Detect which cell encompasses the target text, then output its (x, y) center coordinate. 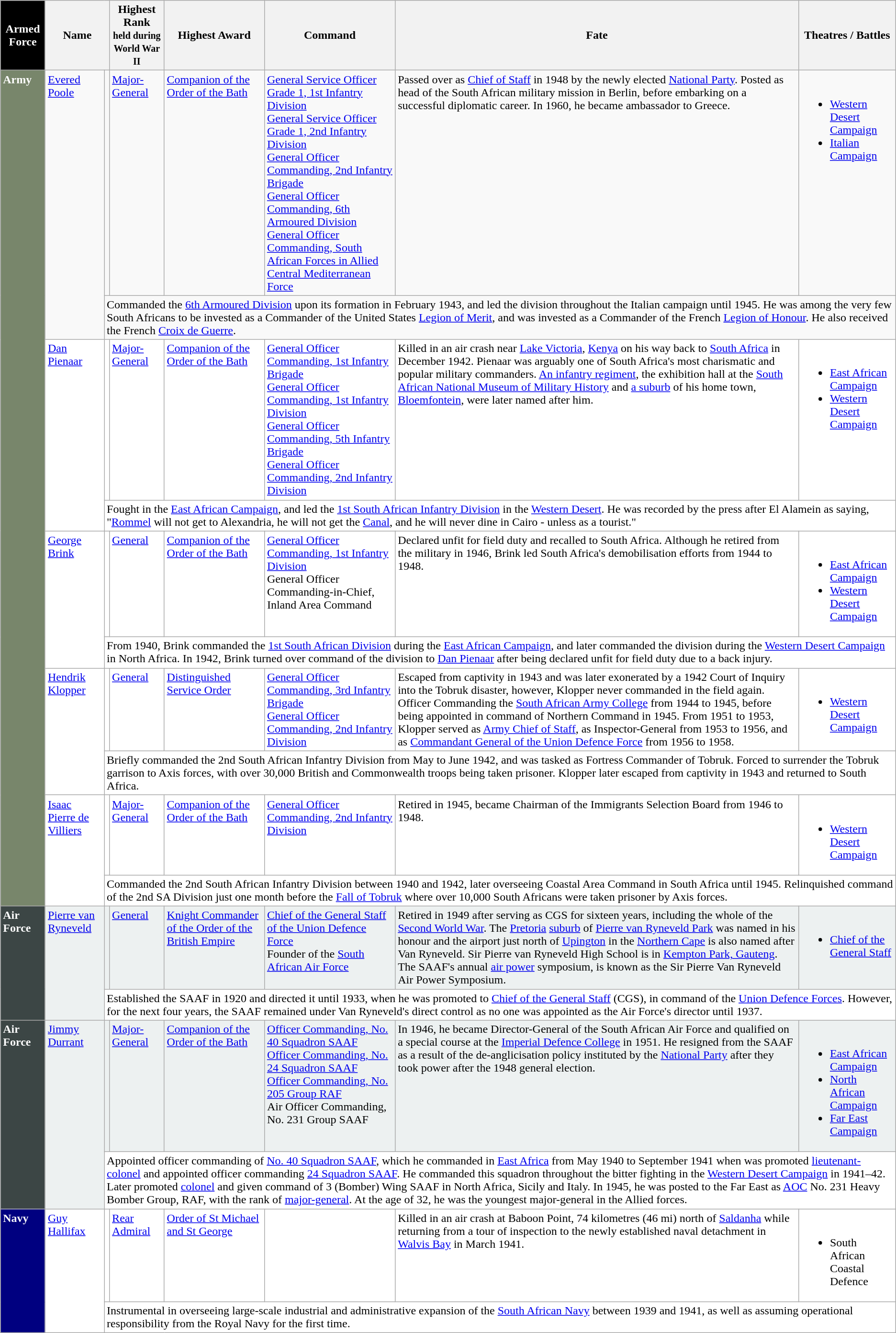
Evered Poole (75, 205)
Jimmy Durrant (75, 1115)
Retired in 1945, became Chairman of the Immigrants Selection Board from 1946 to 1948. (597, 835)
General Officer Commanding, 1st Infantry DivisionGeneral Officer Commanding-in-Chief, Inland Area Command (329, 584)
Chief of the General Staff (847, 947)
Western Desert CampaignItalian Campaign (847, 183)
Name (77, 35)
East African CampaignNorth African CampaignFar East Campaign (847, 1086)
Guy Hallifax (75, 1271)
Pierre van Ryneveld (75, 963)
Navy (23, 1271)
Army (23, 488)
Armed Force (23, 35)
Highest Award (214, 35)
Isaac Pierre de Villiers (75, 850)
Command (329, 35)
Knight Commander of the Order of the British Empire (214, 947)
Rear Admiral (137, 1255)
Chief of the General Staff of the Union Defence ForceFounder of the South African Air Force (329, 947)
South African Coastal Defence (847, 1255)
Theatres / Battles (847, 35)
General Officer Commanding, 2nd Infantry Division (329, 835)
Distinguished Service Order (214, 710)
Order of St Michael and St George (214, 1255)
General Officer Commanding, 3rd Infantry BrigadeGeneral Officer Commanding, 2nd Infantry Division (329, 710)
Hendrik Klopper (75, 732)
Fate (597, 35)
Dan Pienaar (75, 435)
George Brink (75, 599)
Highest Rankheld during World War II (137, 35)
